Provide the (x, y) coordinate of the cell's center where the given text is located.  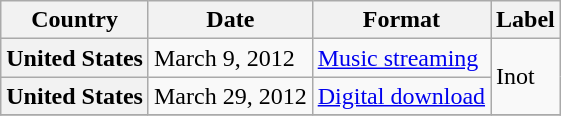
Digital download (401, 96)
Music streaming (401, 58)
March 9, 2012 (230, 58)
Label (526, 20)
Country (75, 20)
Inot (526, 77)
March 29, 2012 (230, 96)
Date (230, 20)
Format (401, 20)
